Locate the cell with the specified text and output its (x, y) center coordinate. 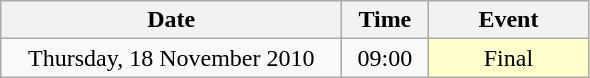
Date (172, 20)
Event (508, 20)
09:00 (385, 58)
Time (385, 20)
Final (508, 58)
Thursday, 18 November 2010 (172, 58)
